Search for the cell housing the specified text and yield its (x, y) center coordinate. 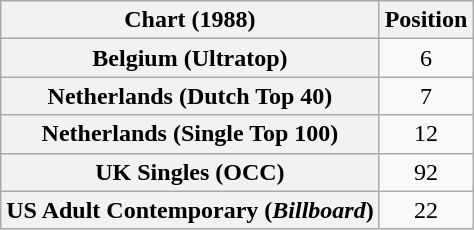
Position (426, 20)
7 (426, 96)
92 (426, 172)
Belgium (Ultratop) (190, 58)
UK Singles (OCC) (190, 172)
Netherlands (Single Top 100) (190, 134)
US Adult Contemporary (Billboard) (190, 210)
Netherlands (Dutch Top 40) (190, 96)
22 (426, 210)
Chart (1988) (190, 20)
12 (426, 134)
6 (426, 58)
